Return the (x, y) coordinate for the center point of the cell that contains the specified text.  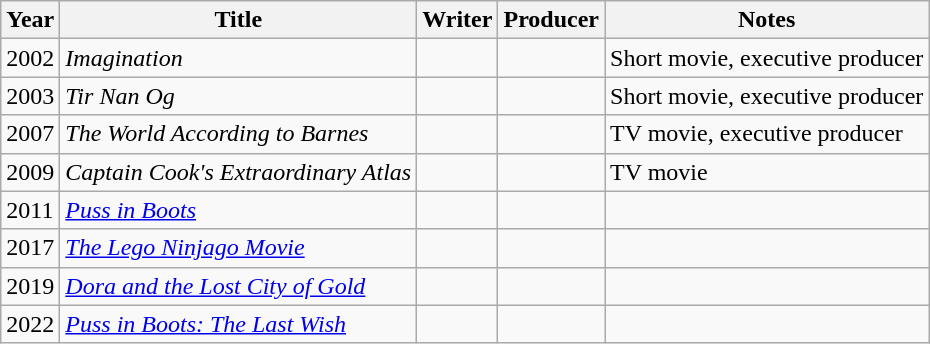
The Lego Ninjago Movie (238, 248)
Captain Cook's Extraordinary Atlas (238, 172)
2017 (30, 248)
Notes (767, 20)
Writer (458, 20)
2003 (30, 96)
Puss in Boots: The Last Wish (238, 324)
Producer (552, 20)
2019 (30, 286)
TV movie, executive producer (767, 134)
2011 (30, 210)
The World According to Barnes (238, 134)
TV movie (767, 172)
Title (238, 20)
Year (30, 20)
Dora and the Lost City of Gold (238, 286)
2002 (30, 58)
Imagination (238, 58)
2007 (30, 134)
2009 (30, 172)
Puss in Boots (238, 210)
2022 (30, 324)
Tir Nan Og (238, 96)
